Determine the [X, Y] coordinate at the center of the cell enclosing the given text.  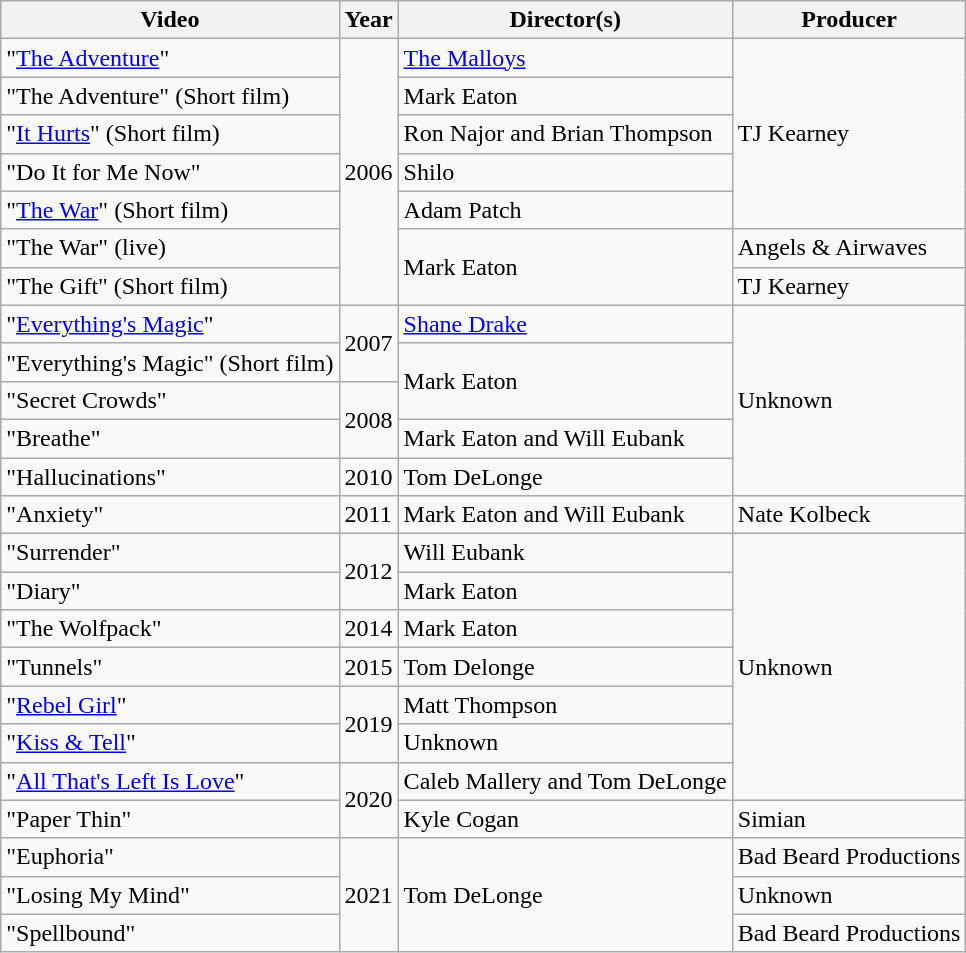
"Hallucinations" [170, 477]
"Everything's Magic" (Short film) [170, 362]
"Paper Thin" [170, 819]
2012 [368, 572]
Producer [849, 20]
"Tunnels" [170, 667]
2014 [368, 629]
2008 [368, 419]
Adam Patch [565, 210]
"Everything's Magic" [170, 324]
"The War" (Short film) [170, 210]
"All That's Left Is Love" [170, 781]
The Malloys [565, 58]
"The War" (live) [170, 248]
"Do It for Me Now" [170, 172]
"The Wolfpack" [170, 629]
Tom Delonge [565, 667]
"Breathe" [170, 438]
2015 [368, 667]
"Rebel Girl" [170, 705]
"Anxiety" [170, 515]
Matt Thompson [565, 705]
2011 [368, 515]
2019 [368, 724]
Shane Drake [565, 324]
"Euphoria" [170, 857]
2021 [368, 895]
"The Adventure" [170, 58]
"Kiss & Tell" [170, 743]
Shilo [565, 172]
Nate Kolbeck [849, 515]
Ron Najor and Brian Thompson [565, 134]
"Diary" [170, 591]
"The Gift" (Short film) [170, 286]
Kyle Cogan [565, 819]
2010 [368, 477]
"Surrender" [170, 553]
2007 [368, 343]
Year [368, 20]
Caleb Mallery and Tom DeLonge [565, 781]
2006 [368, 172]
Video [170, 20]
"The Adventure" (Short film) [170, 96]
Simian [849, 819]
"Secret Crowds" [170, 400]
"Spellbound" [170, 933]
2020 [368, 800]
Director(s) [565, 20]
Angels & Airwaves [849, 248]
"Losing My Mind" [170, 895]
"It Hurts" (Short film) [170, 134]
Will Eubank [565, 553]
